Provide the [X, Y] coordinate of the cell's center where the given text is located.  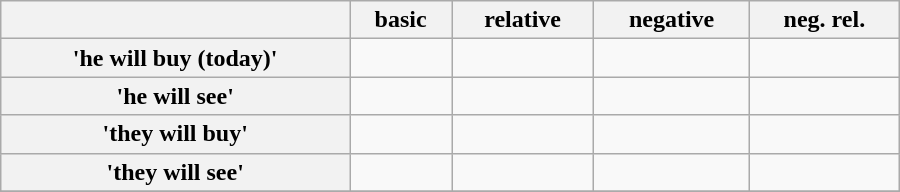
'they will see' [176, 172]
negative [672, 20]
'they will buy' [176, 134]
'he will buy (today)' [176, 58]
neg. rel. [824, 20]
'he will see' [176, 96]
relative [523, 20]
basic [401, 20]
